Determine the [X, Y] coordinate at the center of the cell enclosing the given text.  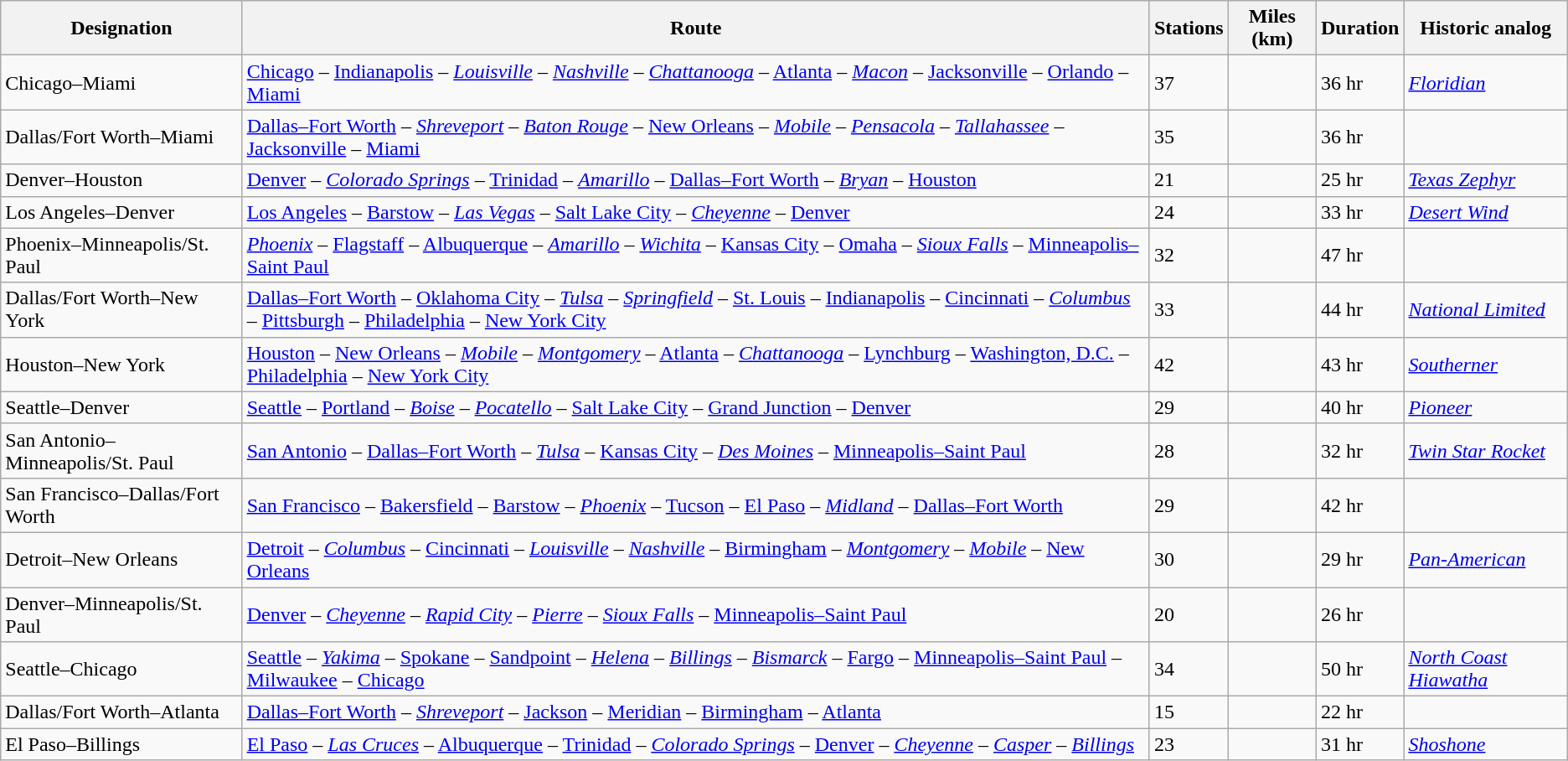
National Limited [1486, 310]
Pan-American [1486, 560]
Denver – Colorado Springs – Trinidad – Amarillo – Dallas–Fort Worth – Bryan – Houston [695, 180]
40 hr [1360, 407]
34 [1189, 669]
Dallas/Fort Worth–Atlanta [121, 712]
North Coast Hiawatha [1486, 669]
26 hr [1360, 613]
32 [1189, 255]
Chicago–Miami [121, 82]
42 [1189, 364]
Route [695, 28]
22 hr [1360, 712]
Twin Star Rocket [1486, 451]
Phoenix–Minneapolis/St. Paul [121, 255]
Denver–Minneapolis/St. Paul [121, 613]
San Francisco–Dallas/Fort Worth [121, 505]
33 [1189, 310]
23 [1189, 744]
San Antonio–Minneapolis/St. Paul [121, 451]
Dallas–Fort Worth – Shreveport – Baton Rouge – New Orleans – Mobile – Pensacola – Tallahassee – Jacksonville – Miami [695, 137]
Seattle – Portland – Boise – Pocatello – Salt Lake City – Grand Junction – Denver [695, 407]
37 [1189, 82]
44 hr [1360, 310]
Los Angeles – Barstow – Las Vegas – Salt Lake City – Cheyenne – Denver [695, 212]
San Antonio – Dallas–Fort Worth – Tulsa – Kansas City – Des Moines – Minneapolis–Saint Paul [695, 451]
Southerner [1486, 364]
Houston–New York [121, 364]
30 [1189, 560]
Phoenix – Flagstaff – Albuquerque – Amarillo – Wichita – Kansas City – Omaha – Sioux Falls – Minneapolis–Saint Paul [695, 255]
Designation [121, 28]
25 hr [1360, 180]
Chicago – Indianapolis – Louisville – Nashville – Chattanooga – Atlanta – Macon – Jacksonville – Orlando – Miami [695, 82]
43 hr [1360, 364]
Los Angeles–Denver [121, 212]
Denver–Houston [121, 180]
Seattle–Chicago [121, 669]
42 hr [1360, 505]
Seattle–Denver [121, 407]
Detroit – Columbus – Cincinnati – Louisville – Nashville – Birmingham – Montgomery – Mobile – New Orleans [695, 560]
47 hr [1360, 255]
Desert Wind [1486, 212]
Houston – New Orleans – Mobile – Montgomery – Atlanta – Chattanooga – Lynchburg – Washington, D.C. – Philadelphia – New York City [695, 364]
Historic analog [1486, 28]
Detroit–New Orleans [121, 560]
50 hr [1360, 669]
El Paso–Billings [121, 744]
33 hr [1360, 212]
35 [1189, 137]
El Paso – Las Cruces – Albuquerque – Trinidad – Colorado Springs – Denver – Cheyenne – Casper – Billings [695, 744]
20 [1189, 613]
Miles (km) [1271, 28]
Seattle – Yakima – Spokane – Sandpoint – Helena – Billings – Bismarck – Fargo – Minneapolis–Saint Paul – Milwaukee – Chicago [695, 669]
Dallas/Fort Worth–Miami [121, 137]
Pioneer [1486, 407]
31 hr [1360, 744]
Dallas–Fort Worth – Shreveport – Jackson – Meridian – Birmingham – Atlanta [695, 712]
Stations [1189, 28]
Dallas/Fort Worth–New York [121, 310]
15 [1189, 712]
Floridian [1486, 82]
24 [1189, 212]
San Francisco – Bakersfield – Barstow – Phoenix – Tucson – El Paso – Midland – Dallas–Fort Worth [695, 505]
Texas Zephyr [1486, 180]
29 hr [1360, 560]
28 [1189, 451]
32 hr [1360, 451]
Duration [1360, 28]
21 [1189, 180]
Shoshone [1486, 744]
Denver – Cheyenne – Rapid City – Pierre – Sioux Falls – Minneapolis–Saint Paul [695, 613]
